Output the (X, Y) coordinate of the center of the cell containing the given text.  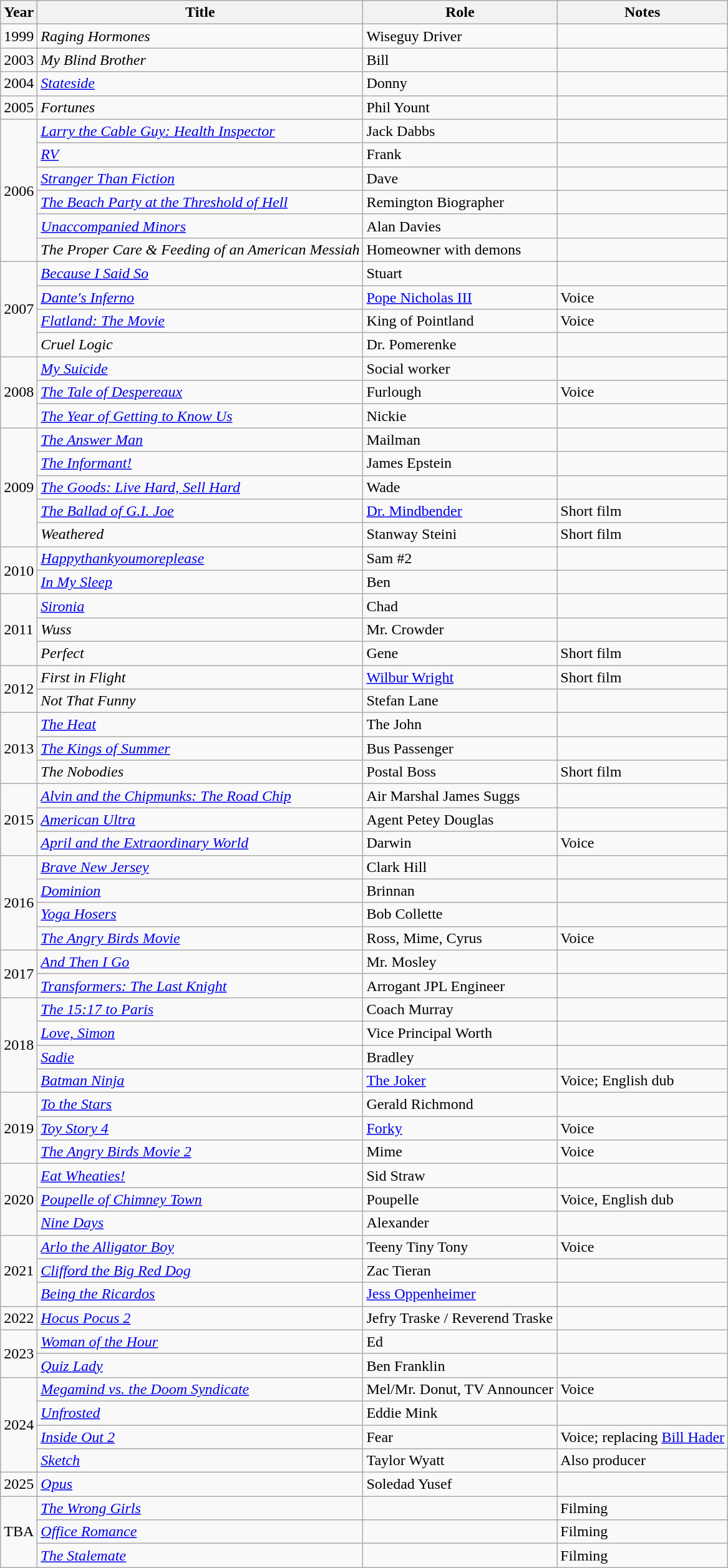
Mr. Crowder (460, 629)
To the Stars (200, 1105)
Stefan Lane (460, 701)
The Informant! (200, 463)
Voice, English dub (643, 1199)
Year (19, 12)
The 15:17 to Paris (200, 1009)
Donny (460, 84)
Dr. Pomerenke (460, 345)
The Tale of Despereaux (200, 392)
American Ultra (200, 820)
Love, Simon (200, 1033)
Wiseguy Driver (460, 36)
Agent Petey Douglas (460, 820)
Bus Passenger (460, 748)
2009 (19, 487)
Fear (460, 1436)
2019 (19, 1128)
Taylor Wyatt (460, 1461)
Title (200, 12)
Air Marshal James Suggs (460, 796)
The Wrong Girls (200, 1508)
Eddie Mink (460, 1413)
2012 (19, 689)
2021 (19, 1270)
The Goods: Live Hard, Sell Hard (200, 487)
Jefry Traske / Reverend Traske (460, 1318)
In My Sleep (200, 582)
Fortunes (200, 107)
The Joker (460, 1081)
Dave (460, 178)
Dr. Mindbender (460, 511)
Notes (643, 12)
Bob Collette (460, 914)
TBA (19, 1532)
Hocus Pocus 2 (200, 1318)
Role (460, 12)
Postal Boss (460, 772)
Gerald Richmond (460, 1105)
The Nobodies (200, 772)
Bill (460, 60)
Mime (460, 1152)
Sadie (200, 1057)
The Heat (200, 725)
2007 (19, 309)
Inside Out 2 (200, 1436)
Not That Funny (200, 701)
Mr. Mosley (460, 962)
Alvin and the Chipmunks: The Road Chip (200, 796)
2004 (19, 84)
Arrogant JPL Engineer (460, 985)
The Angry Birds Movie 2 (200, 1152)
2013 (19, 748)
Cruel Logic (200, 345)
Weathered (200, 535)
Flatland: The Movie (200, 321)
Ed (460, 1342)
The Kings of Summer (200, 748)
My Blind Brother (200, 60)
Because I Said So (200, 273)
Wuss (200, 629)
The Proper Care & Feeding of an American Messiah (200, 249)
2016 (19, 903)
Gene (460, 653)
April and the Extraordinary World (200, 843)
Phil Yount (460, 107)
Nine Days (200, 1223)
Voice; English dub (643, 1081)
Teeny Tiny Tony (460, 1247)
2022 (19, 1318)
Megamind vs. the Doom Syndicate (200, 1389)
The Year of Getting to Know Us (200, 416)
Arlo the Alligator Boy (200, 1247)
Jack Dabbs (460, 131)
2015 (19, 820)
Social worker (460, 369)
Transformers: The Last Knight (200, 985)
James Epstein (460, 463)
2020 (19, 1199)
Dominion (200, 891)
1999 (19, 36)
Sironia (200, 606)
Opus (200, 1484)
Ben (460, 582)
Ross, Mime, Cyrus (460, 938)
Alexander (460, 1223)
Dante's Inferno (200, 298)
Voice; replacing Bill Hader (643, 1436)
King of Pointland (460, 321)
Vice Principal Worth (460, 1033)
Poupelle (460, 1199)
Mailman (460, 440)
2017 (19, 974)
Bradley (460, 1057)
Furlough (460, 392)
2023 (19, 1353)
Larry the Cable Guy: Health Inspector (200, 131)
The Ballad of G.I. Joe (200, 511)
Wade (460, 487)
Mel/Mr. Donut, TV Announcer (460, 1389)
Also producer (643, 1461)
Clark Hill (460, 867)
Stanway Steini (460, 535)
My Suicide (200, 369)
Raging Hormones (200, 36)
The Beach Party at the Threshold of Hell (200, 202)
Sid Straw (460, 1176)
2011 (19, 629)
Sketch (200, 1461)
Chad (460, 606)
2006 (19, 190)
Brinnan (460, 891)
2024 (19, 1425)
The John (460, 725)
Unaccompanied Minors (200, 226)
The Answer Man (200, 440)
Remington Biographer (460, 202)
2008 (19, 392)
Unfrosted (200, 1413)
Happythankyoumoreplease (200, 558)
Clifford the Big Red Dog (200, 1270)
Wilbur Wright (460, 677)
The Stalemate (200, 1556)
2025 (19, 1484)
Toy Story 4 (200, 1128)
2003 (19, 60)
Stuart (460, 273)
Woman of the Hour (200, 1342)
Alan Davies (460, 226)
2018 (19, 1045)
Jess Oppenheimer (460, 1294)
Yoga Hosers (200, 914)
First in Flight (200, 677)
Homeowner with demons (460, 249)
Batman Ninja (200, 1081)
Ben Franklin (460, 1365)
Office Romance (200, 1532)
The Angry Birds Movie (200, 938)
RV (200, 155)
Brave New Jersey (200, 867)
Stateside (200, 84)
Perfect (200, 653)
Darwin (460, 843)
Stranger Than Fiction (200, 178)
Quiz Lady (200, 1365)
Coach Murray (460, 1009)
And Then I Go (200, 962)
Eat Wheaties! (200, 1176)
Poupelle of Chimney Town (200, 1199)
Nickie (460, 416)
Pope Nicholas III (460, 298)
Being the Ricardos (200, 1294)
Sam #2 (460, 558)
2010 (19, 570)
Frank (460, 155)
Soledad Yusef (460, 1484)
2005 (19, 107)
Zac Tieran (460, 1270)
Forky (460, 1128)
